Provide the (X, Y) coordinate of the cell's center where the given text is located.  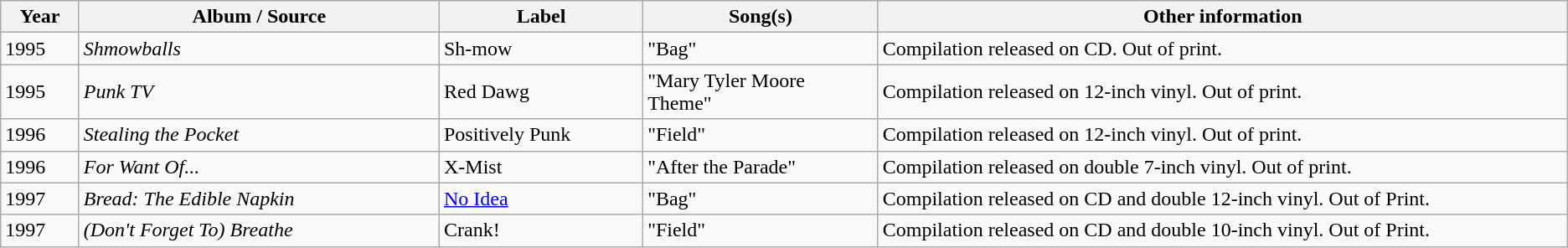
Sh-mow (541, 49)
Compilation released on CD and double 10-inch vinyl. Out of Print. (1223, 230)
Compilation released on CD and double 12-inch vinyl. Out of Print. (1223, 199)
Label (541, 17)
Year (40, 17)
(Don't Forget To) Breathe (259, 230)
Shmowballs (259, 49)
No Idea (541, 199)
Crank! (541, 230)
Red Dawg (541, 92)
"Mary Tyler Moore Theme" (761, 92)
Other information (1223, 17)
For Want Of... (259, 167)
Song(s) (761, 17)
Positively Punk (541, 135)
Stealing the Pocket (259, 135)
X-Mist (541, 167)
"After the Parade" (761, 167)
Punk TV (259, 92)
Album / Source (259, 17)
Bread: The Edible Napkin (259, 199)
Compilation released on double 7-inch vinyl. Out of print. (1223, 167)
Compilation released on CD. Out of print. (1223, 49)
